Identify which cell holds the provided text, then report its [X, Y] central coordinate. 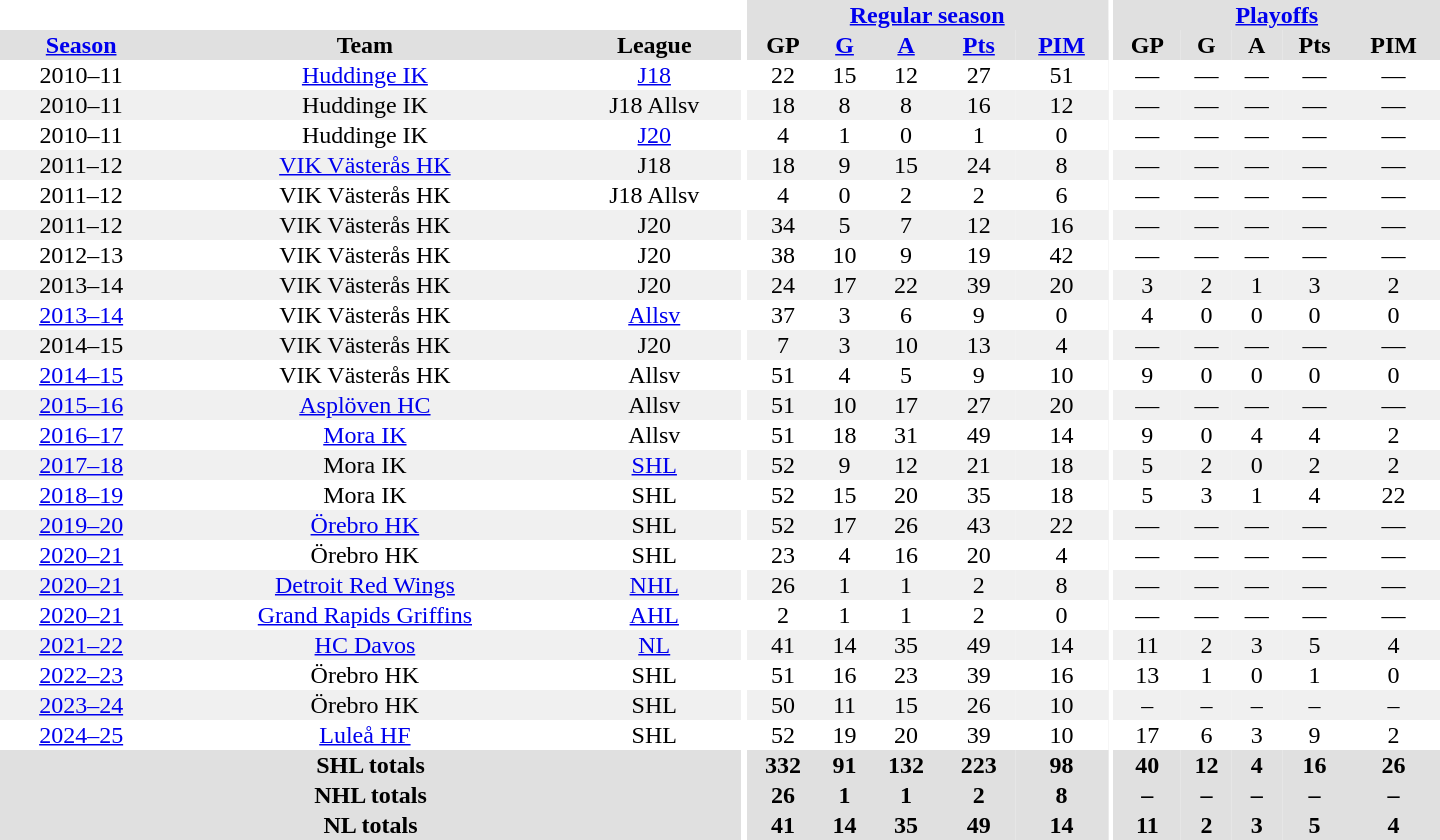
34 [784, 225]
Team [364, 45]
43 [978, 525]
91 [844, 765]
38 [784, 255]
50 [784, 705]
2015–16 [81, 405]
2012–13 [81, 255]
NL [654, 645]
37 [784, 315]
Regular season [928, 15]
NL totals [370, 825]
2019–20 [81, 525]
2022–23 [81, 675]
132 [906, 765]
332 [784, 765]
NHL [654, 585]
Luleå HF [364, 735]
31 [906, 435]
SHL totals [370, 765]
NHL totals [370, 795]
Asplöven HC [364, 405]
40 [1147, 765]
Grand Rapids Griffins [364, 615]
21 [978, 465]
42 [1062, 255]
League [654, 45]
2021–22 [81, 645]
98 [1062, 765]
223 [978, 765]
2017–18 [81, 465]
2018–19 [81, 495]
HC Davos [364, 645]
2016–17 [81, 435]
AHL [654, 615]
Season [81, 45]
Detroit Red Wings [364, 585]
2023–24 [81, 705]
2024–25 [81, 735]
Playoffs [1276, 15]
